Detect which cell encompasses the target text, then output its [x, y] center coordinate. 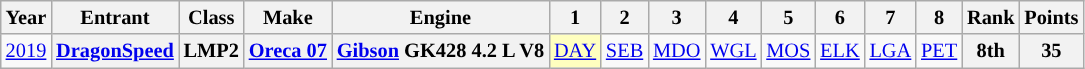
ELK [840, 51]
5 [788, 17]
SEB [624, 51]
2019 [26, 51]
3 [676, 17]
2 [624, 17]
35 [1051, 51]
DAY [575, 51]
6 [840, 17]
Rank [990, 17]
7 [891, 17]
MDO [676, 51]
Class [212, 17]
LMP2 [212, 51]
LGA [891, 51]
Points [1051, 17]
8 [939, 17]
Gibson GK428 4.2 L V8 [440, 51]
WGL [733, 51]
DragonSpeed [115, 51]
8th [990, 51]
Make [288, 17]
4 [733, 17]
1 [575, 17]
Entrant [115, 17]
Year [26, 17]
MOS [788, 51]
Oreca 07 [288, 51]
PET [939, 51]
Engine [440, 17]
